From the cell containing the given text, extract its center point as [X, Y] coordinate. 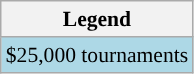
Legend [97, 19]
$25,000 tournaments [97, 55]
